From the cell containing the given text, extract its center point as (x, y) coordinate. 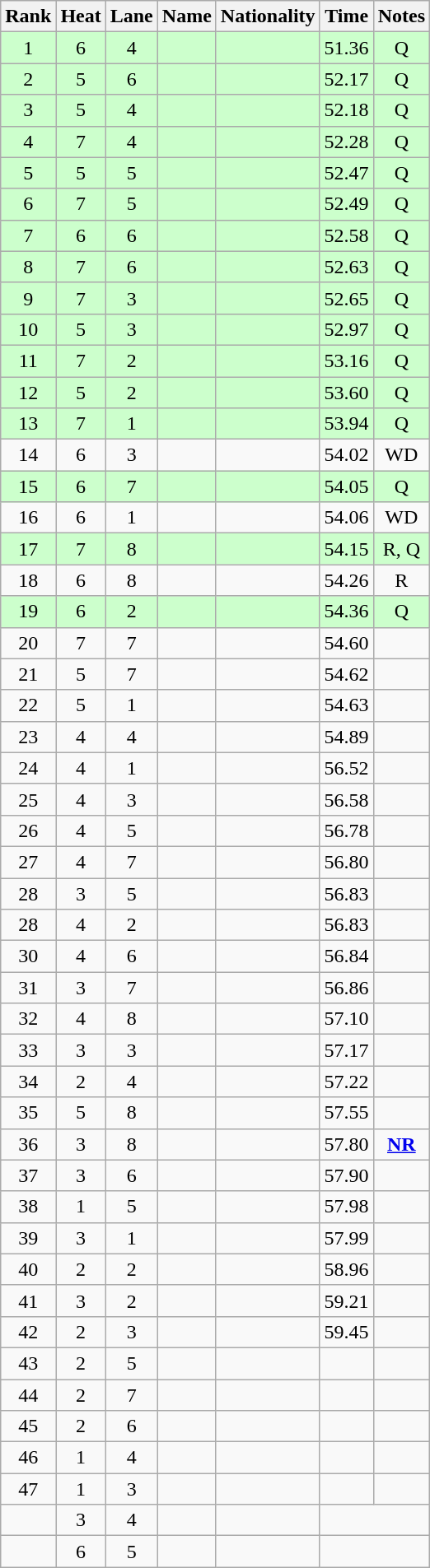
54.89 (346, 737)
Heat (81, 16)
57.10 (346, 1019)
58.96 (346, 1269)
26 (28, 831)
Rank (28, 16)
Time (346, 16)
20 (28, 643)
Notes (401, 16)
54.26 (346, 580)
52.58 (346, 235)
56.84 (346, 956)
53.94 (346, 424)
54.36 (346, 612)
54.15 (346, 549)
54.05 (346, 486)
52.47 (346, 173)
41 (28, 1300)
52.28 (346, 142)
59.21 (346, 1300)
Nationality (268, 16)
57.17 (346, 1050)
34 (28, 1082)
53.60 (346, 393)
35 (28, 1113)
37 (28, 1175)
11 (28, 361)
42 (28, 1332)
45 (28, 1426)
56.58 (346, 799)
36 (28, 1144)
10 (28, 329)
Lane (132, 16)
33 (28, 1050)
52.63 (346, 267)
9 (28, 298)
22 (28, 705)
52.17 (346, 79)
13 (28, 424)
57.98 (346, 1207)
56.80 (346, 862)
27 (28, 862)
NR (401, 1144)
44 (28, 1395)
18 (28, 580)
51.36 (346, 48)
52.18 (346, 110)
57.80 (346, 1144)
Name (186, 16)
56.52 (346, 768)
57.99 (346, 1238)
52.97 (346, 329)
14 (28, 455)
16 (28, 518)
46 (28, 1458)
31 (28, 988)
57.90 (346, 1175)
57.55 (346, 1113)
12 (28, 393)
23 (28, 737)
56.86 (346, 988)
21 (28, 674)
40 (28, 1269)
25 (28, 799)
15 (28, 486)
57.22 (346, 1082)
47 (28, 1489)
54.06 (346, 518)
R (401, 580)
54.60 (346, 643)
17 (28, 549)
59.45 (346, 1332)
24 (28, 768)
54.02 (346, 455)
39 (28, 1238)
30 (28, 956)
56.78 (346, 831)
52.65 (346, 298)
54.63 (346, 705)
R, Q (401, 549)
19 (28, 612)
38 (28, 1207)
43 (28, 1363)
53.16 (346, 361)
32 (28, 1019)
52.49 (346, 204)
54.62 (346, 674)
